Pinpoint the cell where the given text exists, returning its (x, y) midpoint coordinate. 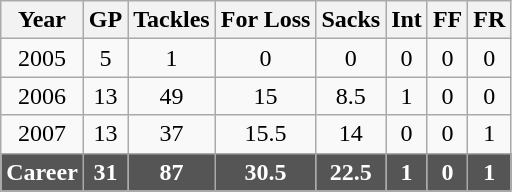
Sacks (351, 20)
49 (172, 96)
Int (407, 20)
Career (42, 172)
2006 (42, 96)
15.5 (266, 134)
14 (351, 134)
2007 (42, 134)
22.5 (351, 172)
For Loss (266, 20)
31 (105, 172)
87 (172, 172)
37 (172, 134)
8.5 (351, 96)
15 (266, 96)
FR (490, 20)
30.5 (266, 172)
Year (42, 20)
2005 (42, 58)
GP (105, 20)
FF (447, 20)
Tackles (172, 20)
5 (105, 58)
